Search for the cell housing the specified text and yield its (x, y) center coordinate. 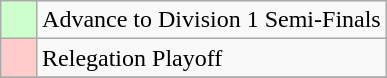
Relegation Playoff (212, 58)
Advance to Division 1 Semi-Finals (212, 20)
